Determine the (X, Y) coordinate at the center of the cell enclosing the given text.  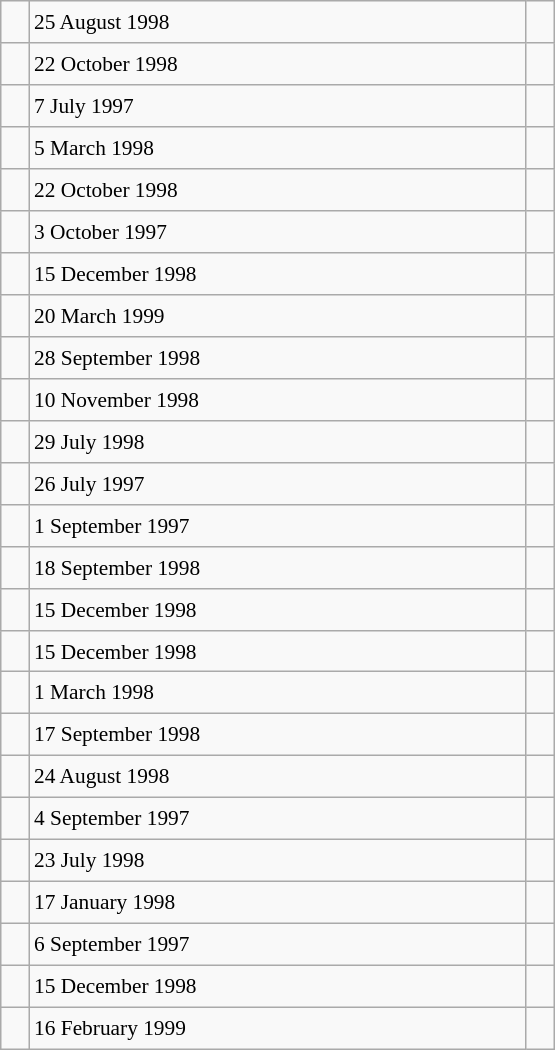
3 October 1997 (278, 232)
23 July 1998 (278, 861)
10 November 1998 (278, 399)
28 September 1998 (278, 358)
24 August 1998 (278, 777)
1 March 1998 (278, 693)
29 July 1998 (278, 441)
6 September 1997 (278, 945)
17 September 1998 (278, 735)
17 January 1998 (278, 903)
16 February 1999 (278, 1028)
5 March 1998 (278, 148)
25 August 1998 (278, 22)
1 September 1997 (278, 525)
4 September 1997 (278, 819)
26 July 1997 (278, 483)
20 March 1999 (278, 316)
7 July 1997 (278, 106)
18 September 1998 (278, 567)
